Find where the given text appears and provide that cell's center as (x, y) coordinate. 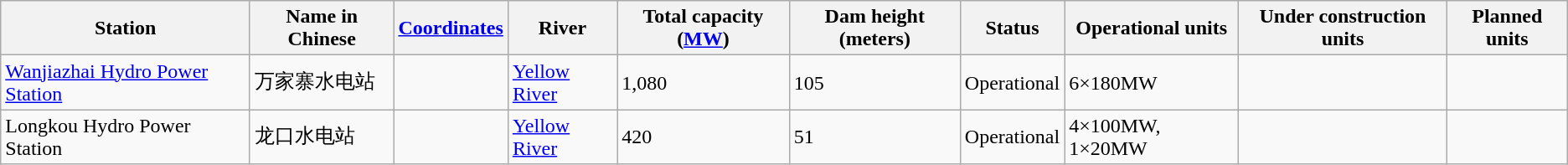
Station (126, 28)
51 (874, 137)
Status (1012, 28)
4×100MW, 1×20MW (1152, 137)
1,080 (704, 82)
万家寨水电站 (322, 82)
Name in Chinese (322, 28)
Operational units (1152, 28)
龙口水电站 (322, 137)
Total capacity (MW) (704, 28)
Dam height (meters) (874, 28)
Planned units (1507, 28)
6×180MW (1152, 82)
Coordinates (451, 28)
Under construction units (1344, 28)
Longkou Hydro Power Station (126, 137)
River (562, 28)
Wanjiazhai Hydro Power Station (126, 82)
105 (874, 82)
420 (704, 137)
